Extract the [x, y] coordinate from the center of the cell holding the provided text.  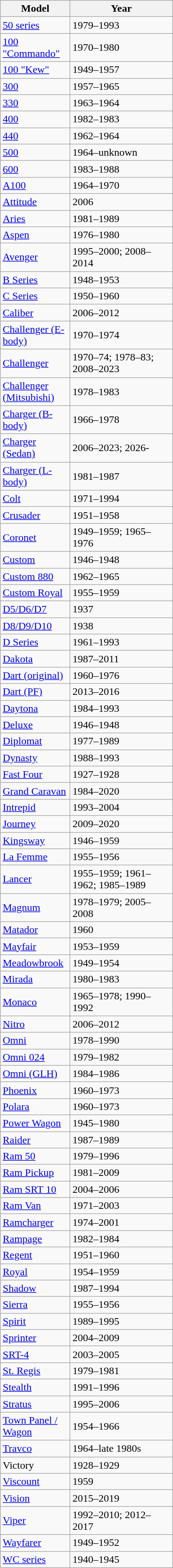
Wayfarer [36, 1543]
1965–1978; 1990–1992 [121, 1002]
Lancer [36, 880]
Daytona [36, 708]
300 [36, 86]
1951–1958 [121, 515]
2004–2009 [121, 1338]
100 "Kew" [36, 70]
Deluxe [36, 725]
1964–unknown [121, 152]
A100 [36, 185]
Dart (PF) [36, 692]
1979–1982 [121, 1057]
1928–1929 [121, 1465]
1993–2004 [121, 807]
1992–2010; 2012–2017 [121, 1521]
Spirit [36, 1321]
Magnum [36, 907]
Shadow [36, 1288]
1983–1988 [121, 169]
Dart (original) [36, 675]
Aspen [36, 235]
1961–1993 [121, 642]
B Series [36, 280]
1949–1957 [121, 70]
1978–1990 [121, 1041]
Monaco [36, 1002]
Matador [36, 930]
1980–1983 [121, 979]
Grand Caravan [36, 791]
Coronet [36, 537]
1979–1993 [121, 25]
1974–2001 [121, 1222]
1976–1980 [121, 235]
1955–1959; 1961–1962; 1985–1989 [121, 880]
Model [36, 9]
Kingsway [36, 840]
Challenger (Mitsubishi) [36, 391]
Stratus [36, 1404]
Avenger [36, 258]
1995–2000; 2008–2014 [121, 258]
2006 [121, 202]
1970–1974 [121, 335]
440 [36, 136]
Dakota [36, 659]
Mayfair [36, 946]
D5/D6/D7 [36, 609]
1963–1964 [121, 103]
La Femme [36, 857]
1982–1984 [121, 1239]
1953–1959 [121, 946]
Viscount [36, 1482]
Custom Royal [36, 593]
Sprinter [36, 1338]
2015–2019 [121, 1498]
1949–1954 [121, 963]
1982–1983 [121, 119]
Omni (GLH) [36, 1074]
1949–1959; 1965–1976 [121, 537]
Custom [36, 560]
Royal [36, 1272]
Caliber [36, 313]
Custom 880 [36, 576]
1991–1996 [121, 1387]
Meadowbrook [36, 963]
2009–2020 [121, 824]
Nitro [36, 1024]
Ram Van [36, 1206]
1959 [121, 1482]
Ramcharger [36, 1222]
1962–1965 [121, 576]
Omni 024 [36, 1057]
Mirada [36, 979]
1977–1989 [121, 741]
1964–late 1980s [121, 1449]
Year [121, 9]
Travco [36, 1449]
Ram Pickup [36, 1173]
1984–1993 [121, 708]
St. Regis [36, 1371]
1978–1979; 2005–2008 [121, 907]
Challenger (E-body) [36, 335]
1979–1981 [121, 1371]
D Series [36, 642]
1938 [121, 626]
1948–1953 [121, 280]
1937 [121, 609]
100 "Commando" [36, 48]
1946–1959 [121, 840]
1957–1965 [121, 86]
1960 [121, 930]
1970–1980 [121, 48]
2013–2016 [121, 692]
1964–1970 [121, 185]
Charger (L-body) [36, 476]
Rampage [36, 1239]
C Series [36, 296]
1954–1959 [121, 1272]
1988–1993 [121, 758]
Journey [36, 824]
Phoenix [36, 1090]
1987–1994 [121, 1288]
D8/D9/D10 [36, 626]
1960–1976 [121, 675]
500 [36, 152]
Crusader [36, 515]
Colt [36, 498]
Challenger [36, 363]
400 [36, 119]
600 [36, 169]
1979–1996 [121, 1156]
1989–1995 [121, 1321]
Ram 50 [36, 1156]
1971–1994 [121, 498]
1984–2020 [121, 791]
Ram SRT 10 [36, 1189]
1966–1978 [121, 420]
2003–2005 [121, 1354]
1981–1987 [121, 476]
330 [36, 103]
1978–1983 [121, 391]
1950–1960 [121, 296]
Omni [36, 1041]
1962–1964 [121, 136]
1949–1952 [121, 1543]
Raider [36, 1139]
Power Wagon [36, 1123]
Charger (Sedan) [36, 448]
Attitude [36, 202]
Charger (B-body) [36, 420]
Diplomat [36, 741]
Aries [36, 218]
50 series [36, 25]
WC series [36, 1559]
Intrepid [36, 807]
1940–1945 [121, 1559]
1981–2009 [121, 1173]
1984–1986 [121, 1074]
2004–2006 [121, 1189]
Sierra [36, 1305]
Dynasty [36, 758]
Regent [36, 1255]
Town Panel / Wagon [36, 1426]
1970–74; 1978–83; 2008–2023 [121, 363]
1951–1960 [121, 1255]
SRT-4 [36, 1354]
Viper [36, 1521]
Victory [36, 1465]
1945–1980 [121, 1123]
1955–1959 [121, 593]
Fast Four [36, 774]
1987–1989 [121, 1139]
1971–2003 [121, 1206]
1995–2006 [121, 1404]
1981–1989 [121, 218]
2006–2023; 2026- [121, 448]
Polara [36, 1106]
Vision [36, 1498]
Stealth [36, 1387]
1987–2011 [121, 659]
1927–1928 [121, 774]
1954–1966 [121, 1426]
